From the cell containing the given text, extract its center point as [x, y] coordinate. 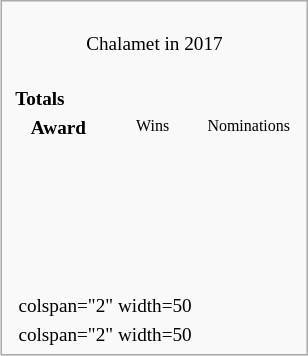
Wins [152, 128]
Totals [155, 99]
Nominations [248, 128]
Totals Award Wins Nominations [154, 174]
Chalamet in 2017 [154, 32]
Award [59, 128]
